Capture the cell that displays the provided text and extract its (X, Y) central coordinate. 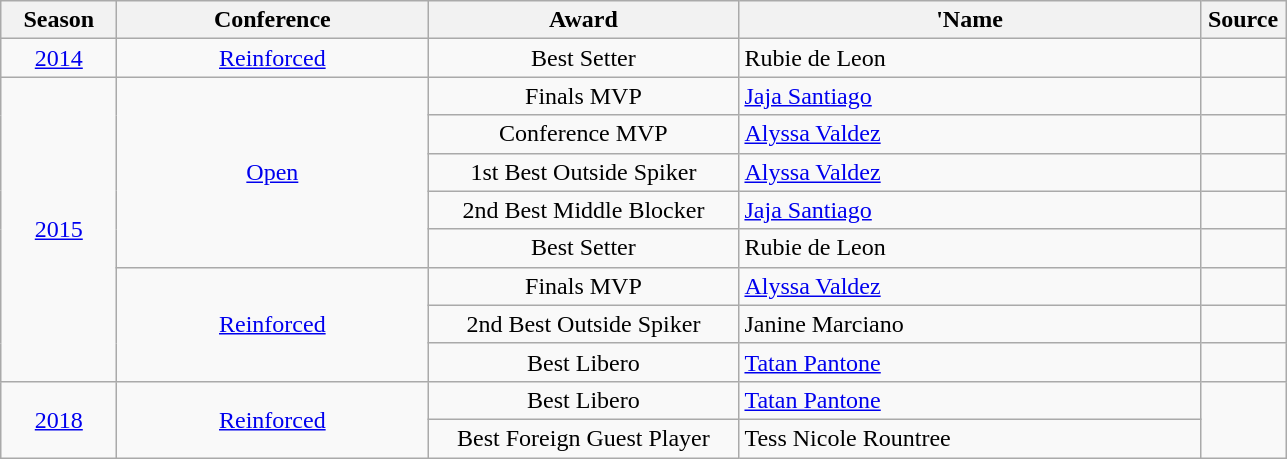
Conference MVP (584, 134)
Janine Marciano (970, 324)
Best Foreign Guest Player (584, 438)
Season (59, 20)
Open (272, 172)
2014 (59, 58)
2018 (59, 419)
Source (1243, 20)
2nd Best Middle Blocker (584, 210)
Award (584, 20)
Tess Nicole Rountree (970, 438)
2nd Best Outside Spiker (584, 324)
'Name (970, 20)
1st Best Outside Spiker (584, 172)
2015 (59, 229)
Conference (272, 20)
